For the text-containing cell, return its midpoint in (X, Y) coordinate format. 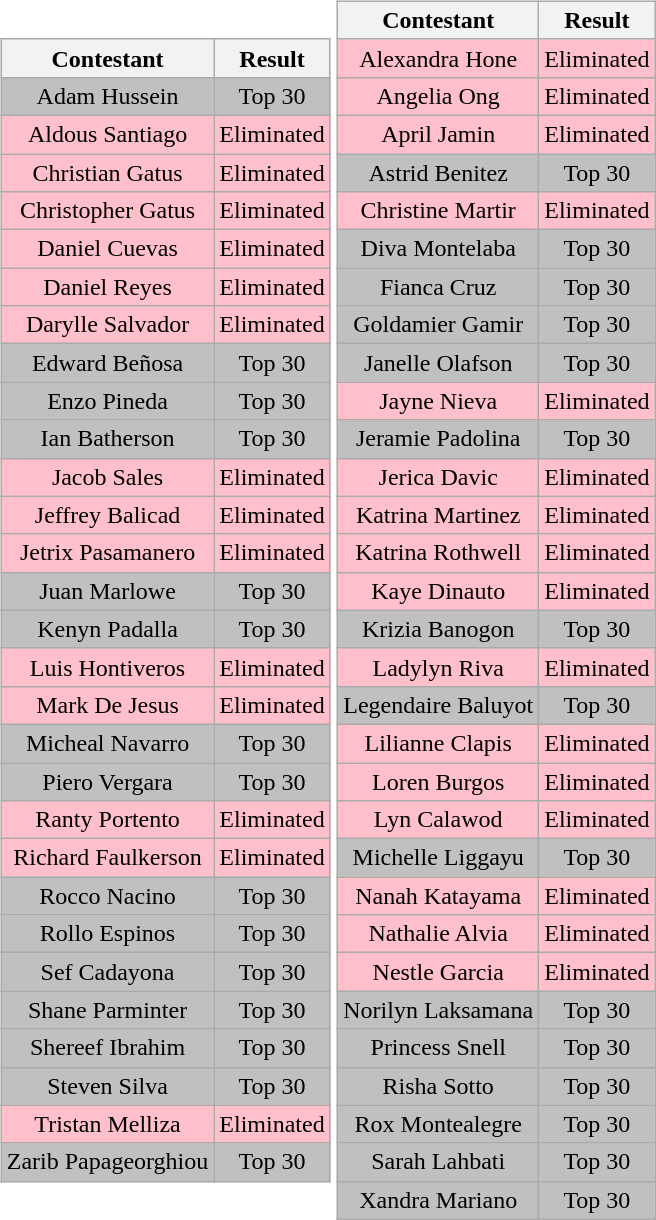
Xandra Mariano (438, 1200)
Diva Montelaba (438, 249)
Mark De Jesus (108, 705)
Angelia Ong (438, 96)
Katrina Martinez (438, 515)
Shane Parminter (108, 1010)
Michelle Liggayu (438, 858)
Fianca Cruz (438, 287)
Christine Martir (438, 211)
Lilianne Clapis (438, 743)
Adam Hussein (108, 96)
Princess Snell (438, 1048)
Micheal Navarro (108, 743)
Norilyn Laksamana (438, 1010)
Ranty Portento (108, 820)
Christian Gatus (108, 173)
Piero Vergara (108, 781)
Krizia Banogon (438, 629)
Alexandra Hone (438, 58)
Daniel Cuevas (108, 249)
Kenyn Padalla (108, 629)
Jetrix Pasamanero (108, 553)
Christopher Gatus (108, 211)
Aldous Santiago (108, 134)
Enzo Pineda (108, 401)
Janelle Olafson (438, 363)
Zarib Papageorghiou (108, 1162)
Nanah Katayama (438, 896)
Astrid Benitez (438, 173)
Legendaire Baluyot (438, 705)
Katrina Rothwell (438, 553)
Shereef Ibrahim (108, 1048)
Steven Silva (108, 1086)
Juan Marlowe (108, 591)
Risha Sotto (438, 1086)
Ladylyn Riva (438, 667)
Loren Burgos (438, 781)
Ian Batherson (108, 439)
Daniel Reyes (108, 287)
Sef Cadayona (108, 972)
April Jamin (438, 134)
Sarah Lahbati (438, 1162)
Jeffrey Balicad (108, 515)
Nathalie Alvia (438, 934)
Jerica Davic (438, 477)
Jeramie Padolina (438, 439)
Rollo Espinos (108, 934)
Darylle Salvador (108, 325)
Edward Beñosa (108, 363)
Goldamier Gamir (438, 325)
Rox Montealegre (438, 1124)
Rocco Nacino (108, 896)
Jayne Nieva (438, 401)
Jacob Sales (108, 477)
Kaye Dinauto (438, 591)
Richard Faulkerson (108, 858)
Nestle Garcia (438, 972)
Lyn Calawod (438, 820)
Luis Hontiveros (108, 667)
Tristan Melliza (108, 1124)
